Locate the cell with the specified text and output its [x, y] center coordinate. 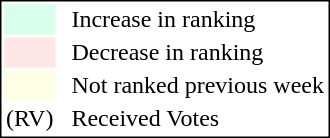
(RV) [29, 119]
Received Votes [198, 119]
Not ranked previous week [198, 85]
Increase in ranking [198, 19]
Decrease in ranking [198, 53]
